Identify which cell holds the provided text, then report its [X, Y] central coordinate. 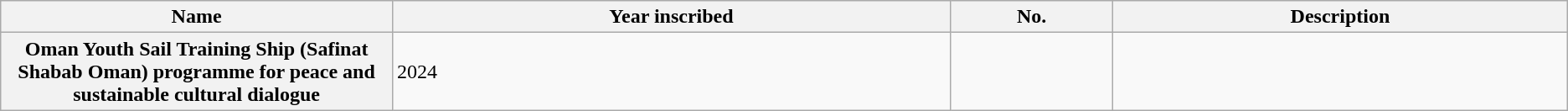
Description [1340, 17]
Name [197, 17]
Year inscribed [671, 17]
2024 [671, 71]
Oman Youth Sail Training Ship (Safinat Shabab Oman) programme for peace and sustainable cultural dialogue [197, 71]
No. [1032, 17]
